Provide the [X, Y] coordinate of the cell's center where the given text is located.  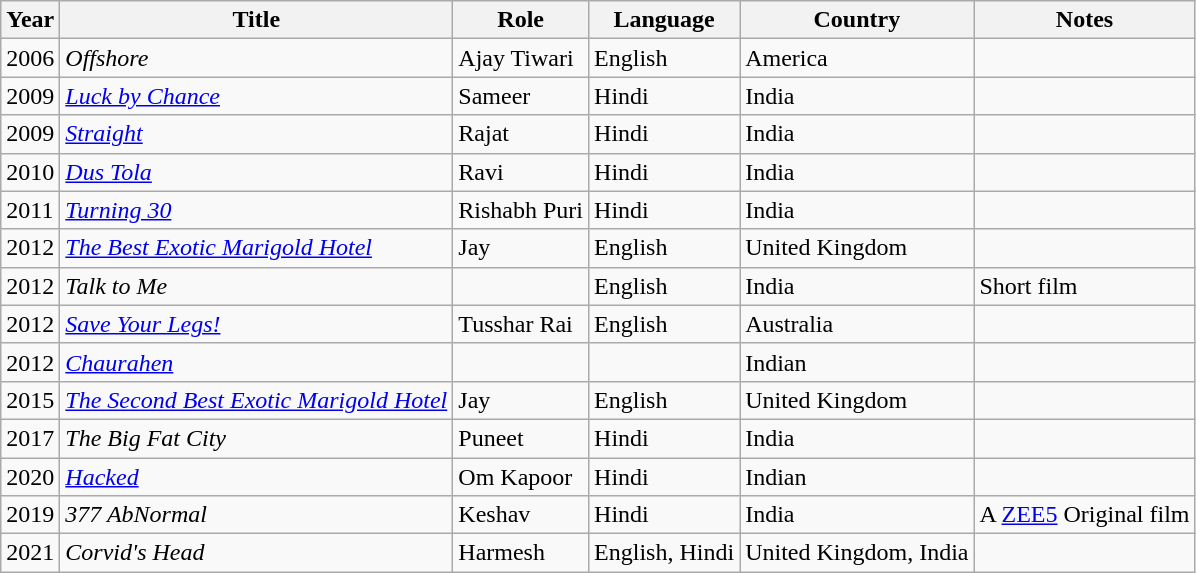
United Kingdom, India [857, 553]
2019 [30, 515]
2020 [30, 477]
The Second Best Exotic Marigold Hotel [256, 400]
Talk to Me [256, 286]
Ajay Tiwari [521, 58]
Om Kapoor [521, 477]
Offshore [256, 58]
Puneet [521, 438]
The Best Exotic Marigold Hotel [256, 248]
Straight [256, 134]
A ZEE5 Original film [1084, 515]
2010 [30, 172]
Ravi [521, 172]
2017 [30, 438]
The Big Fat City [256, 438]
Hacked [256, 477]
Title [256, 20]
Short film [1084, 286]
Rajat [521, 134]
377 AbNormal [256, 515]
Corvid's Head [256, 553]
2011 [30, 210]
Sameer [521, 96]
Luck by Chance [256, 96]
Turning 30 [256, 210]
Chaurahen [256, 362]
Year [30, 20]
Save Your Legs! [256, 324]
Tusshar Rai [521, 324]
America [857, 58]
Dus Tola [256, 172]
2006 [30, 58]
Keshav [521, 515]
Rishabh Puri [521, 210]
Harmesh [521, 553]
English, Hindi [664, 553]
2015 [30, 400]
Role [521, 20]
Country [857, 20]
2021 [30, 553]
Language [664, 20]
Notes [1084, 20]
Australia [857, 324]
